Capture the cell that displays the provided text and extract its [X, Y] central coordinate. 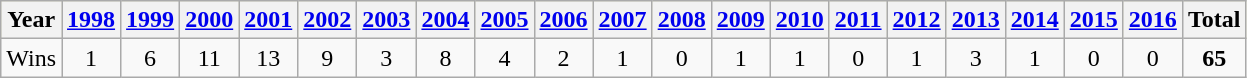
2011 [858, 20]
2001 [268, 20]
2012 [916, 20]
2003 [386, 20]
9 [328, 58]
2016 [1152, 20]
Wins [32, 58]
2000 [210, 20]
65 [1214, 58]
2009 [740, 20]
Total [1214, 20]
8 [446, 58]
2 [564, 58]
6 [150, 58]
1999 [150, 20]
2013 [976, 20]
2002 [328, 20]
2010 [800, 20]
2004 [446, 20]
2015 [1094, 20]
2014 [1034, 20]
4 [504, 58]
2006 [564, 20]
2005 [504, 20]
2007 [622, 20]
11 [210, 58]
1998 [92, 20]
13 [268, 58]
2008 [682, 20]
Year [32, 20]
